Identify which cell holds the provided text, then report its [X, Y] central coordinate. 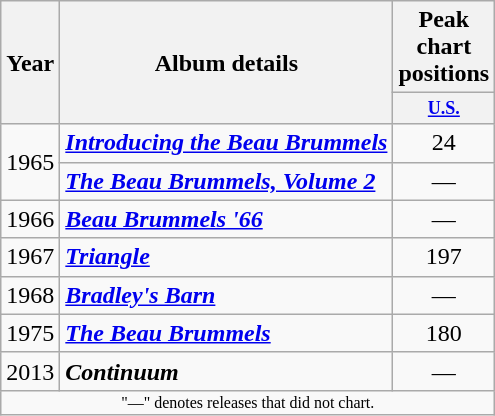
2013 [30, 371]
Introducing the Beau Brummels [226, 143]
24 [444, 143]
1967 [30, 257]
Bradley's Barn [226, 295]
U.S. [444, 108]
1966 [30, 219]
197 [444, 257]
180 [444, 333]
The Beau Brummels [226, 333]
Beau Brummels '66 [226, 219]
Year [30, 62]
Peak chart positions [444, 47]
The Beau Brummels, Volume 2 [226, 181]
Triangle [226, 257]
"—" denotes releases that did not chart. [248, 402]
Album details [226, 62]
1968 [30, 295]
Continuum [226, 371]
1975 [30, 333]
1965 [30, 162]
